Detect which cell encompasses the target text, then output its [x, y] center coordinate. 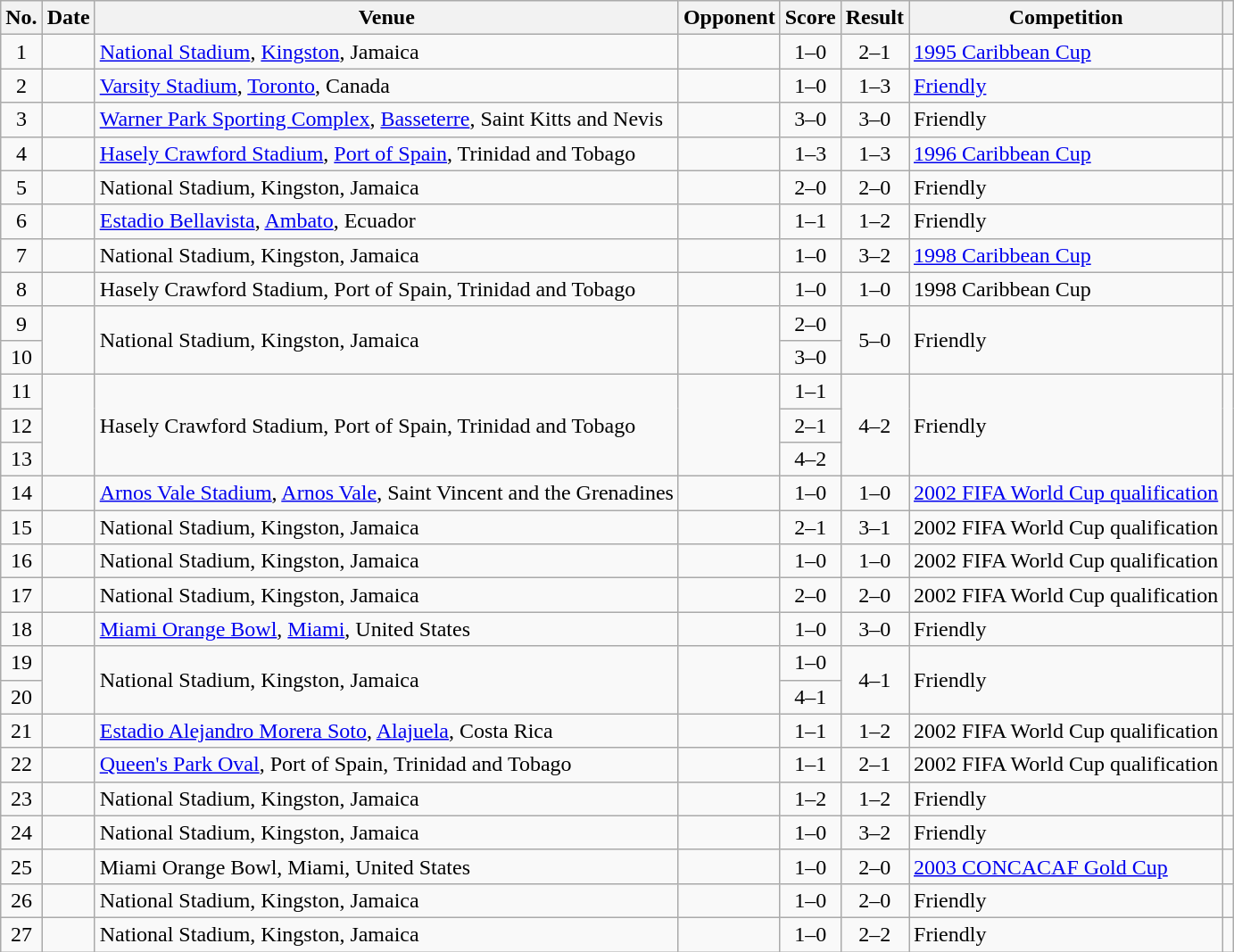
1 [21, 52]
5 [21, 187]
27 [21, 934]
11 [21, 391]
1996 Caribbean Cup [1066, 153]
26 [21, 900]
18 [21, 629]
5–0 [874, 340]
16 [21, 561]
Competition [1066, 18]
Venue [386, 18]
20 [21, 697]
23 [21, 799]
Queen's Park Oval, Port of Spain, Trinidad and Tobago [386, 765]
Arnos Vale Stadium, Arnos Vale, Saint Vincent and the Grenadines [386, 493]
Score [810, 18]
17 [21, 595]
24 [21, 832]
3 [21, 120]
1995 Caribbean Cup [1066, 52]
Date [68, 18]
7 [21, 255]
15 [21, 527]
Result [874, 18]
Estadio Bellavista, Ambato, Ecuador [386, 221]
2–2 [874, 934]
14 [21, 493]
21 [21, 731]
19 [21, 663]
4 [21, 153]
Estadio Alejandro Morera Soto, Alajuela, Costa Rica [386, 731]
2 [21, 86]
6 [21, 221]
2003 CONCACAF Gold Cup [1066, 866]
13 [21, 459]
9 [21, 323]
Warner Park Sporting Complex, Basseterre, Saint Kitts and Nevis [386, 120]
22 [21, 765]
25 [21, 866]
8 [21, 289]
3–1 [874, 527]
10 [21, 357]
No. [21, 18]
12 [21, 426]
Varsity Stadium, Toronto, Canada [386, 86]
Opponent [729, 18]
